Locate the cell with the specified text and output its (x, y) center coordinate. 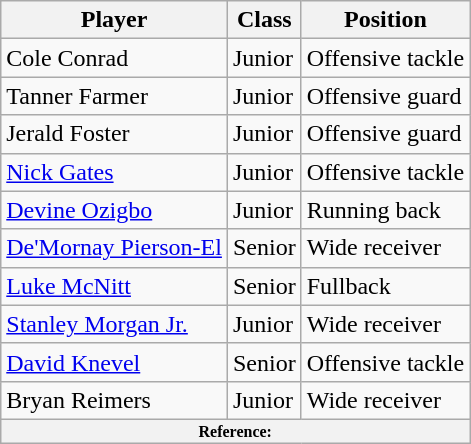
Devine Ozigbo (114, 210)
Fullback (386, 286)
Nick Gates (114, 172)
Player (114, 20)
Jerald Foster (114, 134)
Cole Conrad (114, 58)
David Knevel (114, 362)
Luke McNitt (114, 286)
Running back (386, 210)
Bryan Reimers (114, 400)
De'Mornay Pierson-El (114, 248)
Class (264, 20)
Position (386, 20)
Reference: (236, 431)
Tanner Farmer (114, 96)
Stanley Morgan Jr. (114, 324)
